Search for the cell housing the specified text and yield its (x, y) center coordinate. 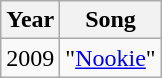
Year (30, 20)
"Nookie" (110, 58)
Song (110, 20)
2009 (30, 58)
